Capture the cell that displays the provided text and extract its [x, y] central coordinate. 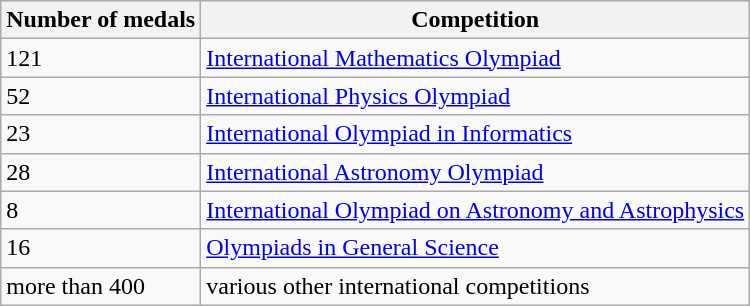
28 [101, 172]
Olympiads in General Science [476, 248]
International Astronomy Olympiad [476, 172]
International Olympiad in Informatics [476, 134]
Competition [476, 20]
International Mathematics Olympiad [476, 58]
International Physics Olympiad [476, 96]
Number of medals [101, 20]
121 [101, 58]
8 [101, 210]
23 [101, 134]
International Olympiad on Astronomy and Astrophysics [476, 210]
52 [101, 96]
various other international competitions [476, 286]
more than 400 [101, 286]
16 [101, 248]
